Return (x, y) of the center of cell containing provided text 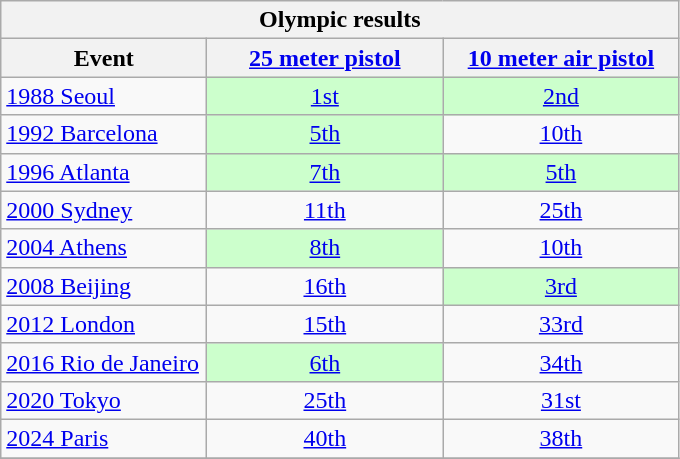
2000 Sydney (104, 210)
2024 Paris (104, 438)
1988 Seoul (104, 96)
15th (325, 324)
Olympic results (340, 20)
1992 Barcelona (104, 134)
6th (325, 362)
7th (325, 172)
2008 Beijing (104, 286)
3rd (561, 286)
38th (561, 438)
31st (561, 400)
11th (325, 210)
1st (325, 96)
10 meter air pistol (561, 58)
2004 Athens (104, 248)
40th (325, 438)
34th (561, 362)
2nd (561, 96)
16th (325, 286)
2016 Rio de Janeiro (104, 362)
Event (104, 58)
33rd (561, 324)
8th (325, 248)
1996 Atlanta (104, 172)
25 meter pistol (325, 58)
2020 Tokyo (104, 400)
2012 London (104, 324)
